For the text-containing cell, return its midpoint in [X, Y] coordinate format. 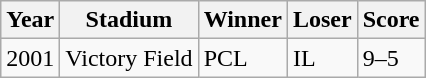
Loser [322, 20]
Victory Field [129, 58]
9–5 [391, 58]
Stadium [129, 20]
Winner [242, 20]
Year [30, 20]
2001 [30, 58]
Score [391, 20]
PCL [242, 58]
IL [322, 58]
